Determine the [X, Y] coordinate at the center of the cell enclosing the given text.  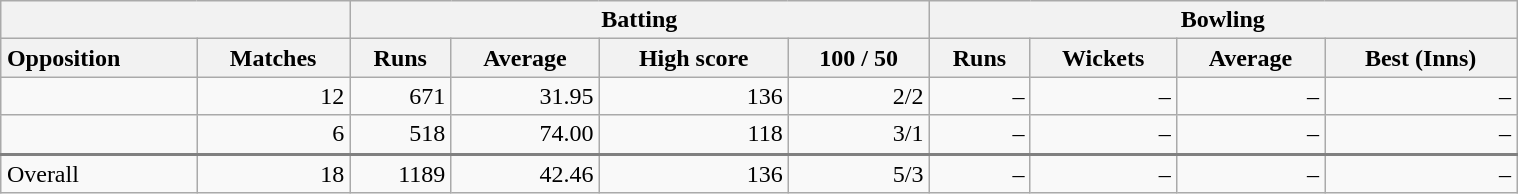
Batting [640, 20]
100 / 50 [858, 58]
Bowling [1223, 20]
1189 [400, 174]
18 [274, 174]
Overall [98, 174]
31.95 [525, 96]
518 [400, 134]
3/1 [858, 134]
Best (Inns) [1421, 58]
118 [694, 134]
2/2 [858, 96]
Opposition [98, 58]
671 [400, 96]
High score [694, 58]
12 [274, 96]
Wickets [1103, 58]
6 [274, 134]
Matches [274, 58]
5/3 [858, 174]
42.46 [525, 174]
74.00 [525, 134]
